Output the [X, Y] coordinate of the center of the cell containing the given text.  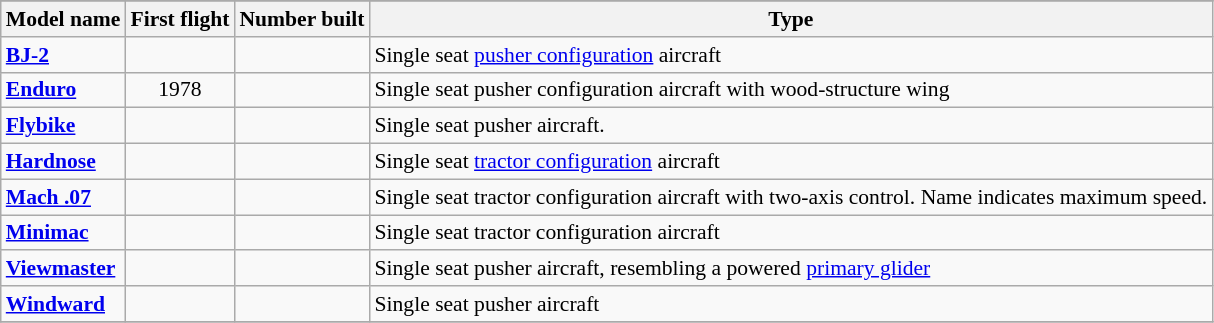
Single seat tractor configuration aircraft with two-axis control. Name indicates maximum speed. [792, 197]
First flight [180, 19]
Model name [64, 19]
Hardnose [64, 162]
Type [792, 19]
BJ-2 [64, 55]
Windward [64, 304]
Single seat pusher configuration aircraft with wood-structure wing [792, 90]
Single seat pusher configuration aircraft [792, 55]
Viewmaster [64, 269]
Single seat pusher aircraft. [792, 126]
Minimac [64, 233]
Single seat pusher aircraft [792, 304]
1978 [180, 90]
Flybike [64, 126]
Number built [302, 19]
Single seat pusher aircraft, resembling a powered primary glider [792, 269]
Mach .07 [64, 197]
Enduro [64, 90]
